Locate the cell with the specified text and output its (x, y) center coordinate. 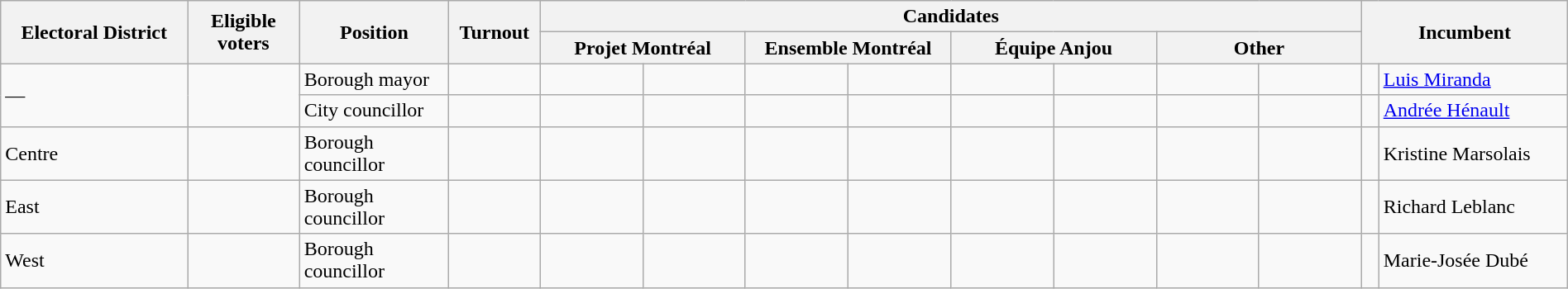
Electoral District (94, 32)
Luis Miranda (1473, 79)
Position (374, 32)
Richard Leblanc (1473, 206)
Candidates (951, 17)
Ensemble Montréal (848, 48)
Andrée Hénault (1473, 111)
Other (1259, 48)
Marie-Josée Dubé (1473, 261)
Turnout (495, 32)
— (94, 95)
West (94, 261)
Eligible voters (243, 32)
City councillor (374, 111)
East (94, 206)
Incumbent (1465, 32)
Centre (94, 154)
Borough mayor (374, 79)
Équipe Anjou (1054, 48)
Kristine Marsolais (1473, 154)
Projet Montréal (643, 48)
